Find where the given text appears and provide that cell's center as [x, y] coordinate. 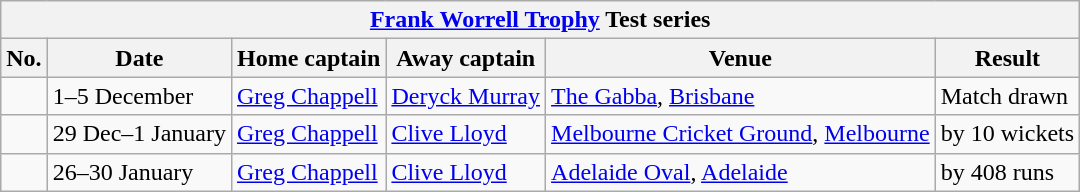
Date [139, 58]
26–30 January [139, 172]
Match drawn [1007, 96]
Melbourne Cricket Ground, Melbourne [741, 134]
Away captain [466, 58]
by 10 wickets [1007, 134]
29 Dec–1 January [139, 134]
Frank Worrell Trophy Test series [540, 20]
The Gabba, Brisbane [741, 96]
Venue [741, 58]
1–5 December [139, 96]
Adelaide Oval, Adelaide [741, 172]
by 408 runs [1007, 172]
No. [24, 58]
Result [1007, 58]
Home captain [308, 58]
Deryck Murray [466, 96]
